Pinpoint the cell where the given text exists, returning its (X, Y) midpoint coordinate. 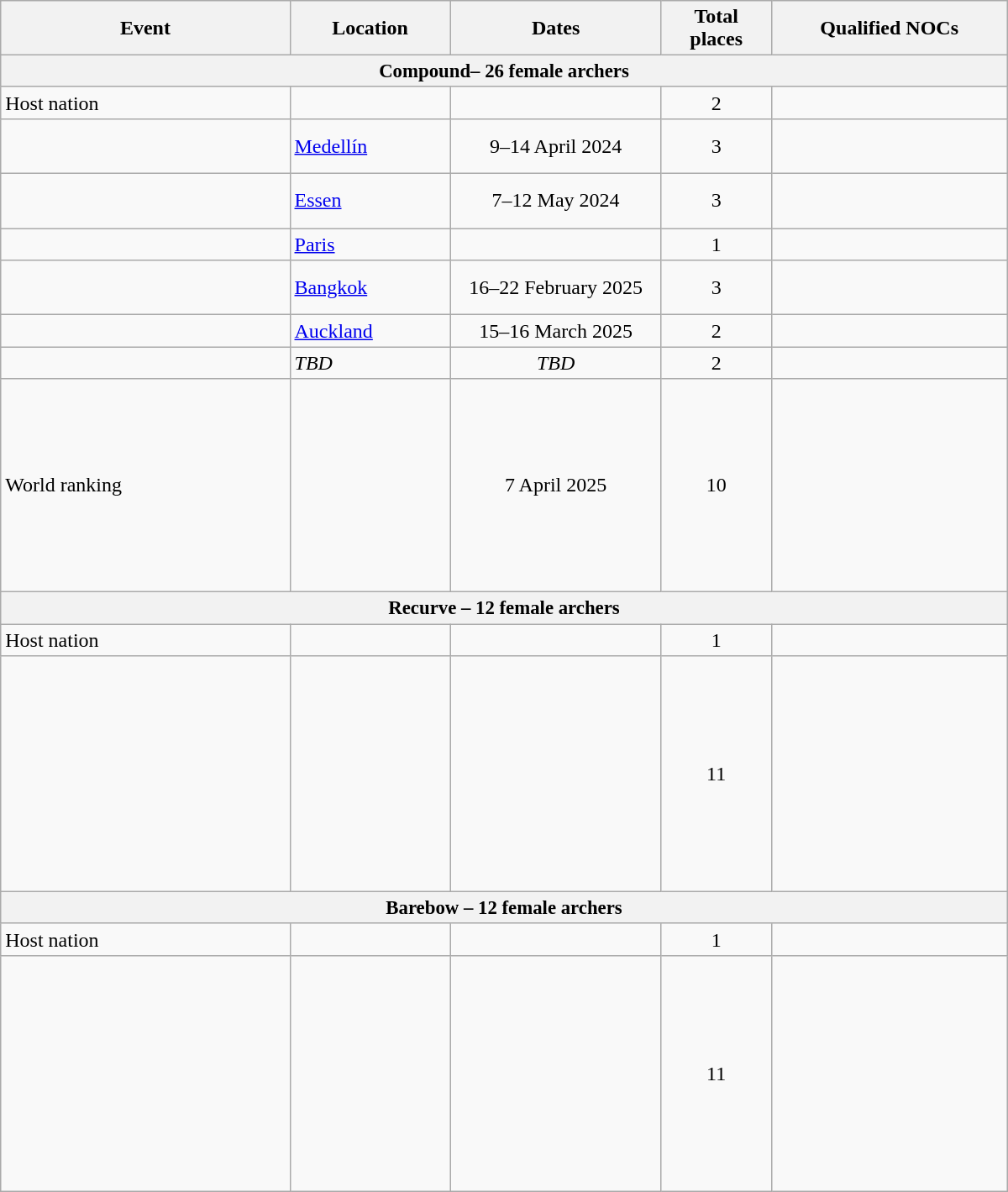
9–14 April 2024 (556, 146)
Total places (716, 29)
Qualified NOCs (889, 29)
Location (370, 29)
Bangkok (370, 287)
16–22 February 2025 (556, 287)
Recurve – 12 female archers (504, 608)
Barebow – 12 female archers (504, 908)
7 April 2025 (556, 486)
10 (716, 486)
World ranking (145, 486)
15–16 March 2025 (556, 331)
Event (145, 29)
Compound– 26 female archers (504, 71)
Essen (370, 202)
Paris (370, 244)
Auckland (370, 331)
7–12 May 2024 (556, 202)
Dates (556, 29)
Medellín (370, 146)
